Find where the given text appears and provide that cell's center as [X, Y] coordinate. 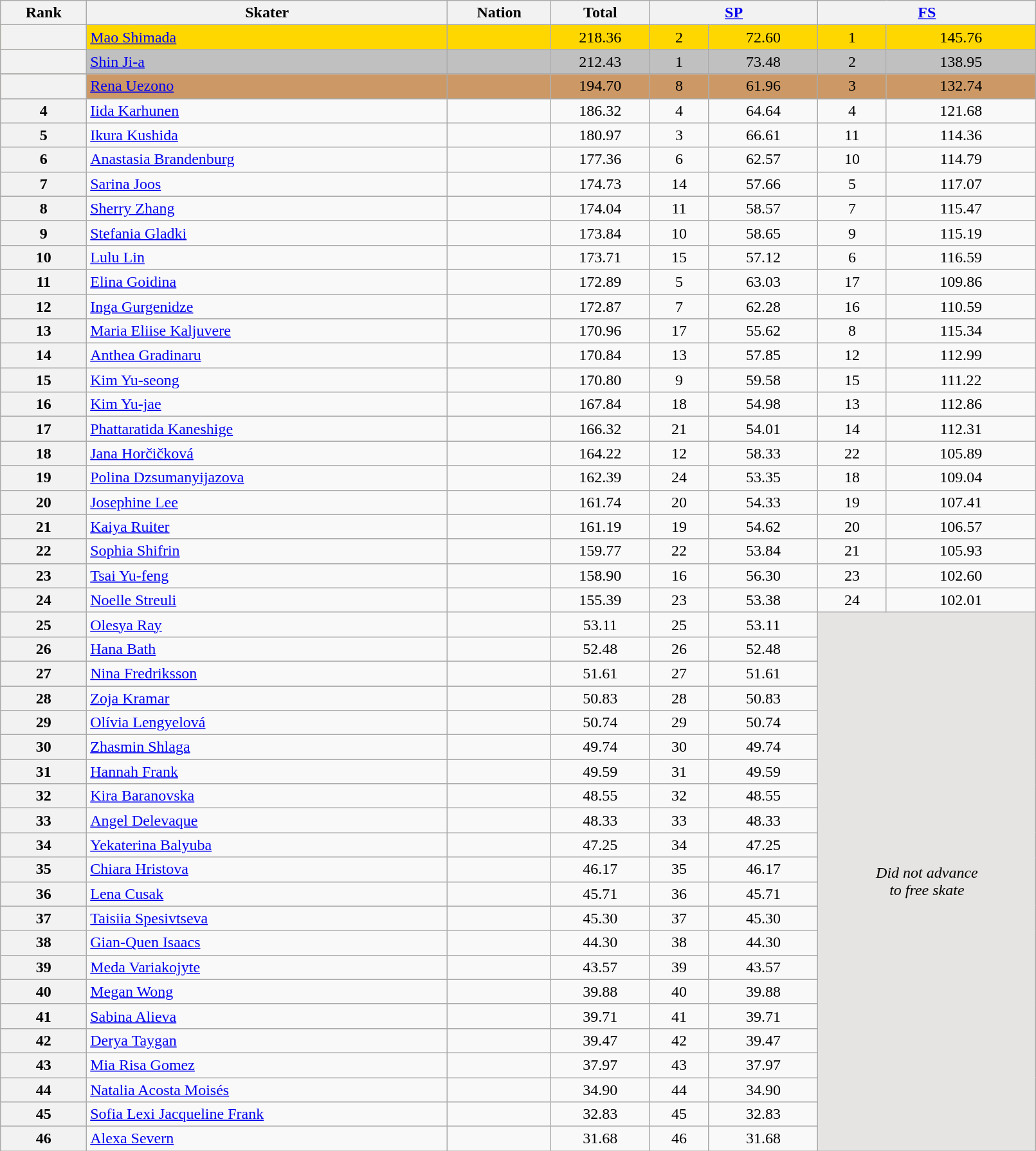
54.33 [763, 502]
Did not advanceto free skate [927, 881]
116.59 [961, 257]
Maria Eliise Kaljuvere [268, 331]
53.38 [763, 600]
173.84 [600, 233]
172.89 [600, 282]
105.89 [961, 453]
Zoja Kramar [268, 698]
Kira Baranovska [268, 796]
115.19 [961, 233]
Polina Dzsumanyijazova [268, 478]
115.34 [961, 331]
132.74 [961, 86]
Hannah Frank [268, 772]
112.86 [961, 404]
109.04 [961, 478]
218.36 [600, 37]
66.61 [763, 135]
Kim Yu-jae [268, 404]
Alexa Severn [268, 1139]
61.96 [763, 86]
54.01 [763, 429]
SP [734, 13]
Kim Yu-seong [268, 380]
117.07 [961, 184]
170.84 [600, 356]
106.57 [961, 527]
Olesya Ray [268, 624]
114.79 [961, 159]
Zhasmin Shlaga [268, 747]
Shin Ji-a [268, 62]
Sabina Alieva [268, 1016]
109.86 [961, 282]
102.60 [961, 575]
54.62 [763, 527]
59.58 [763, 380]
111.22 [961, 380]
159.77 [600, 551]
64.64 [763, 111]
Derya Taygan [268, 1040]
Megan Wong [268, 992]
Nation [499, 13]
Lena Cusak [268, 894]
180.97 [600, 135]
Hana Bath [268, 649]
Mia Risa Gomez [268, 1065]
Sherry Zhang [268, 208]
Rena Uezono [268, 86]
58.33 [763, 453]
58.65 [763, 233]
186.32 [600, 111]
Noelle Streuli [268, 600]
57.85 [763, 356]
107.41 [961, 502]
212.43 [600, 62]
Kaiya Ruiter [268, 527]
Jana Horčičková [268, 453]
Stefania Gladki [268, 233]
Elina Goidina [268, 282]
105.93 [961, 551]
Chiara Hristova [268, 869]
173.71 [600, 257]
102.01 [961, 600]
Tsai Yu-feng [268, 575]
161.74 [600, 502]
56.30 [763, 575]
Lulu Lin [268, 257]
Taisiia Spesivtseva [268, 918]
Rank [44, 13]
Iida Karhunen [268, 111]
170.96 [600, 331]
53.84 [763, 551]
Natalia Acosta Moisés [268, 1090]
53.35 [763, 478]
72.60 [763, 37]
54.98 [763, 404]
Sophia Shifrin [268, 551]
155.39 [600, 600]
112.99 [961, 356]
161.19 [600, 527]
Meda Variakojyte [268, 967]
62.28 [763, 307]
58.57 [763, 208]
Total [600, 13]
145.76 [961, 37]
162.39 [600, 478]
112.31 [961, 429]
164.22 [600, 453]
55.62 [763, 331]
73.48 [763, 62]
Phattaratida Kaneshige [268, 429]
115.47 [961, 208]
121.68 [961, 111]
Olívia Lengyelová [268, 723]
158.90 [600, 575]
Sofia Lexi Jacqueline Frank [268, 1114]
Anastasia Brandenburg [268, 159]
174.04 [600, 208]
Yekaterina Balyuba [268, 845]
63.03 [763, 282]
177.36 [600, 159]
Ikura Kushida [268, 135]
Skater [268, 13]
Inga Gurgenidze [268, 307]
FS [927, 13]
174.73 [600, 184]
110.59 [961, 307]
Josephine Lee [268, 502]
138.95 [961, 62]
170.80 [600, 380]
114.36 [961, 135]
57.12 [763, 257]
194.70 [600, 86]
Gian-Quen Isaacs [268, 943]
172.87 [600, 307]
Anthea Gradinaru [268, 356]
62.57 [763, 159]
Sarina Joos [268, 184]
Mao Shimada [268, 37]
167.84 [600, 404]
Nina Fredriksson [268, 673]
Angel Delevaque [268, 820]
57.66 [763, 184]
166.32 [600, 429]
